Search for the cell housing the specified text and yield its [X, Y] center coordinate. 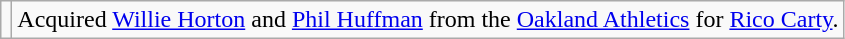
Acquired Willie Horton and Phil Huffman from the Oakland Athletics for Rico Carty. [428, 20]
